Detect which cell encompasses the target text, then output its (x, y) center coordinate. 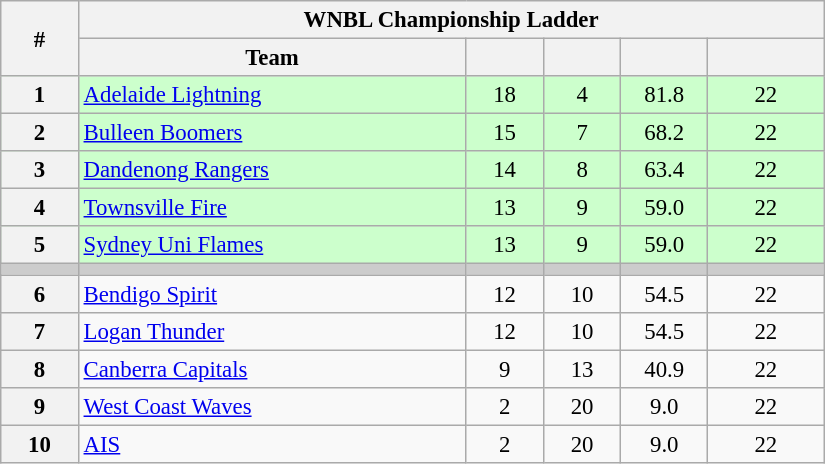
Adelaide Lightning (272, 95)
Canberra Capitals (272, 369)
5 (40, 245)
68.2 (664, 133)
14 (505, 170)
West Coast Waves (272, 406)
1 (40, 95)
AIS (272, 444)
Bulleen Boomers (272, 133)
Bendigo Spirit (272, 294)
6 (40, 294)
63.4 (664, 170)
40.9 (664, 369)
Townsville Fire (272, 208)
15 (505, 133)
81.8 (664, 95)
Logan Thunder (272, 331)
Sydney Uni Flames (272, 245)
# (40, 38)
WNBL Championship Ladder (451, 20)
3 (40, 170)
18 (505, 95)
Dandenong Rangers (272, 170)
Team (272, 58)
